Extract the (X, Y) coordinate from the center of the cell holding the provided text.  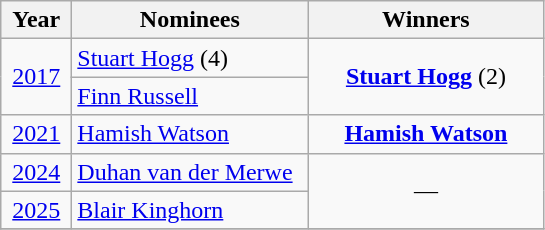
— (426, 191)
Stuart Hogg (2) (426, 77)
Winners (426, 20)
2025 (36, 210)
Finn Russell (190, 96)
Stuart Hogg (4) (190, 58)
2021 (36, 134)
Duhan van der Merwe (190, 172)
2017 (36, 77)
Nominees (190, 20)
Blair Kinghorn (190, 210)
2024 (36, 172)
Year (36, 20)
